Provide the [x, y] coordinate of the cell's center where the given text is located.  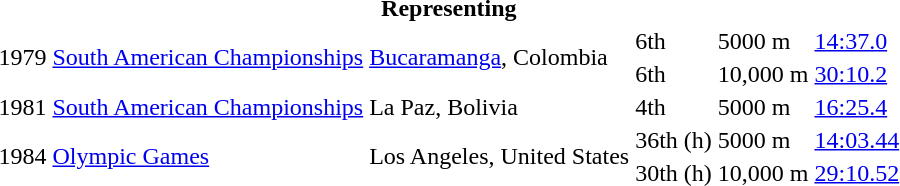
Bucaramanga, Colombia [500, 58]
10,000 m [763, 74]
La Paz, Bolivia [500, 107]
4th [674, 107]
36th (h) [674, 140]
